Find where the given text appears and provide that cell's center as [x, y] coordinate. 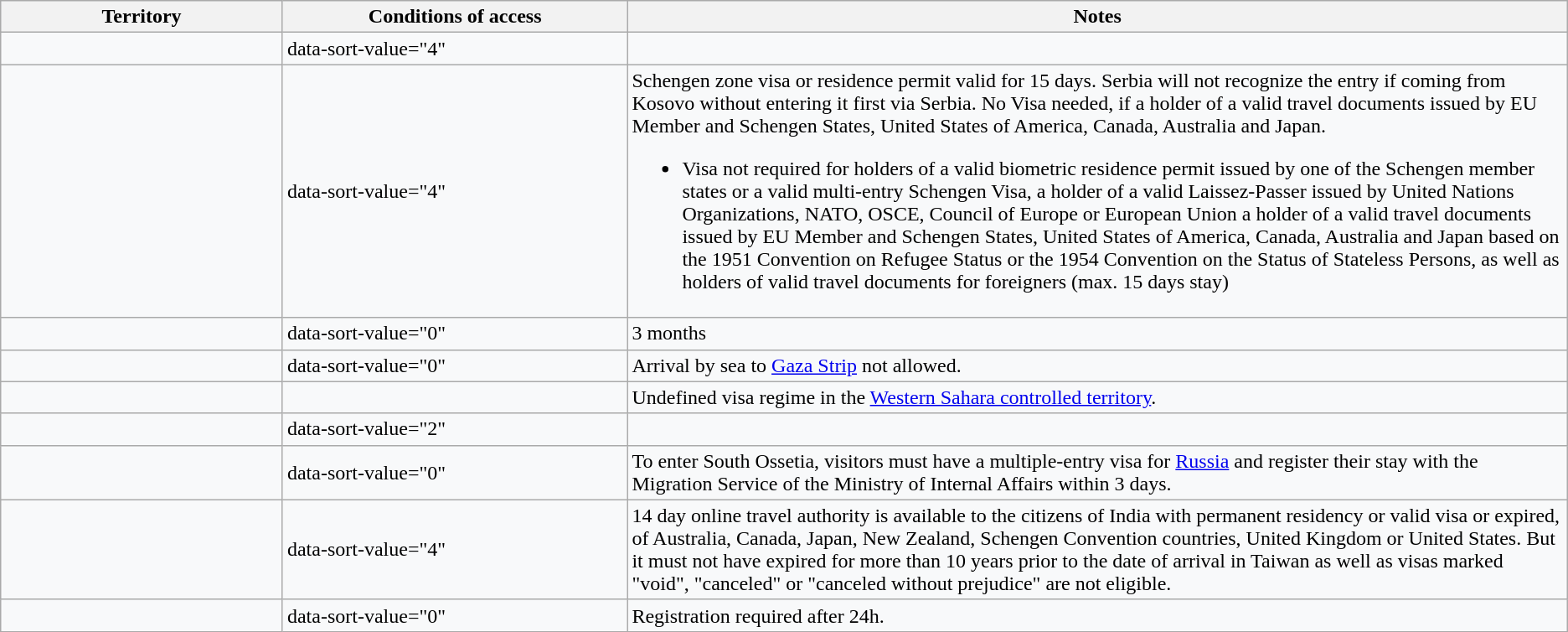
3 months [1097, 334]
Undefined visa regime in the Western Sahara controlled territory. [1097, 397]
data-sort-value="2" [454, 429]
Territory [142, 17]
Notes [1097, 17]
Arrival by sea to Gaza Strip not allowed. [1097, 365]
Conditions of access [454, 17]
Registration required after 24h. [1097, 615]
